From the cell containing the given text, extract its center point as [X, Y] coordinate. 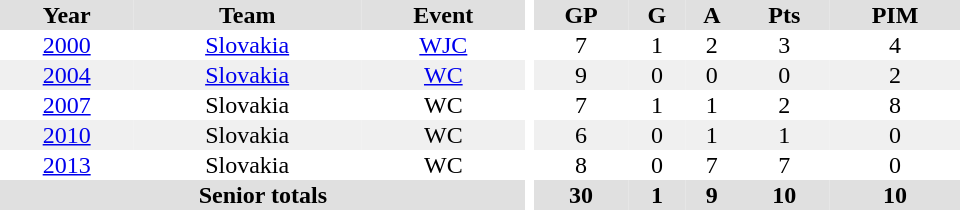
2010 [66, 135]
Year [66, 15]
4 [895, 45]
WJC [444, 45]
PIM [895, 15]
Team [247, 15]
6 [582, 135]
2013 [66, 165]
30 [582, 195]
Senior totals [263, 195]
3 [784, 45]
2000 [66, 45]
G [658, 15]
Pts [784, 15]
Event [444, 15]
2007 [66, 105]
GP [582, 15]
A [712, 15]
2004 [66, 75]
